Provide the (x, y) coordinate of the cell's center where the given text is located.  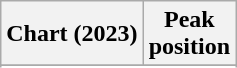
Peakposition (189, 34)
Chart (2023) (72, 34)
